Identify which cell holds the provided text, then report its [x, y] central coordinate. 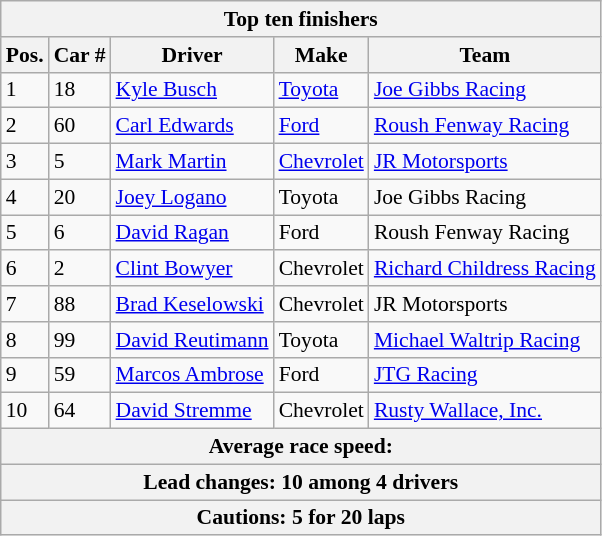
Pos. [25, 55]
8 [25, 340]
JTG Racing [485, 375]
Richard Childress Racing [485, 269]
1 [25, 90]
David Ragan [192, 233]
Lead changes: 10 among 4 drivers [301, 482]
David Stremme [192, 411]
60 [80, 126]
Michael Waltrip Racing [485, 340]
18 [80, 90]
David Reutimann [192, 340]
Average race speed: [301, 447]
88 [80, 304]
7 [25, 304]
Marcos Ambrose [192, 375]
Top ten finishers [301, 19]
Kyle Busch [192, 90]
Car # [80, 55]
Joey Logano [192, 197]
3 [25, 162]
Cautions: 5 for 20 laps [301, 518]
59 [80, 375]
99 [80, 340]
Make [322, 55]
9 [25, 375]
Team [485, 55]
10 [25, 411]
Mark Martin [192, 162]
64 [80, 411]
Driver [192, 55]
Rusty Wallace, Inc. [485, 411]
20 [80, 197]
4 [25, 197]
Carl Edwards [192, 126]
Brad Keselowski [192, 304]
Clint Bowyer [192, 269]
